Identify which cell holds the provided text, then report its [X, Y] central coordinate. 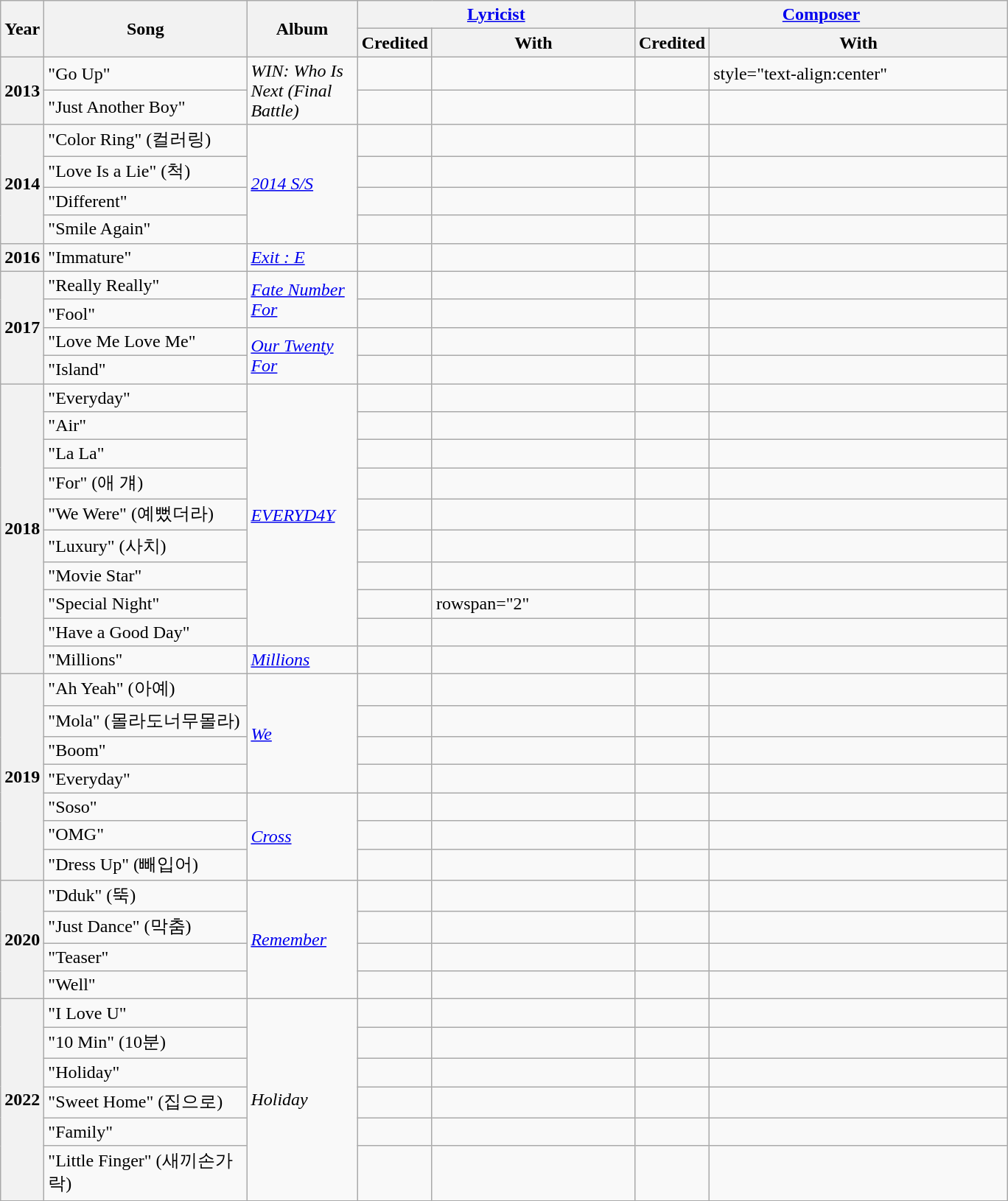
"Go Up" [146, 74]
EVERYD4Y [302, 514]
Our Twenty For [302, 355]
Holiday [302, 1099]
"OMG" [146, 835]
"Teaser" [146, 957]
2018 [22, 528]
"Air" [146, 426]
Composer [821, 15]
"Have a Good Day" [146, 631]
Remember [302, 940]
"Fool" [146, 313]
2017 [22, 327]
"For" (애 걔) [146, 483]
"Special Night" [146, 603]
"Love Me Love Me" [146, 341]
"Well" [146, 985]
Fate Number For [302, 299]
WIN: Who Is Next (Final Battle) [302, 91]
"Movie Star" [146, 575]
"Ah Yeah" (아예) [146, 690]
"Really Really" [146, 285]
2019 [22, 777]
"Luxury" (사치) [146, 547]
2016 [22, 257]
"Just Another Boy" [146, 108]
"Holiday" [146, 1072]
Album [302, 29]
"I Love U" [146, 1013]
rowspan="2" [533, 603]
2022 [22, 1099]
"We Were" (예뻤더라) [146, 514]
"Boom" [146, 751]
"Family" [146, 1132]
Lyricist [496, 15]
We [302, 734]
"La La" [146, 454]
style="text-align:center" [859, 74]
2020 [22, 940]
2014 S/S [302, 184]
"Mola" (몰라도너무몰라) [146, 721]
"Immature" [146, 257]
"Little Finger" (새끼손가락) [146, 1173]
"Dduk" (뚝) [146, 896]
"Millions" [146, 660]
Song [146, 29]
2014 [22, 184]
"Smile Again" [146, 229]
"10 Min" (10분) [146, 1043]
Year [22, 29]
Exit : E [302, 257]
"Different" [146, 201]
"Dress Up" (빼입어) [146, 865]
"Love Is a Lie" (척) [146, 172]
Millions [302, 660]
"Just Dance" (막춤) [146, 927]
2013 [22, 91]
Cross [302, 837]
"Soso" [146, 807]
"Color Ring" (컬러링) [146, 140]
"Island" [146, 369]
"Sweet Home" (집으로) [146, 1102]
